Locate the cell with the specified text and output its (X, Y) center coordinate. 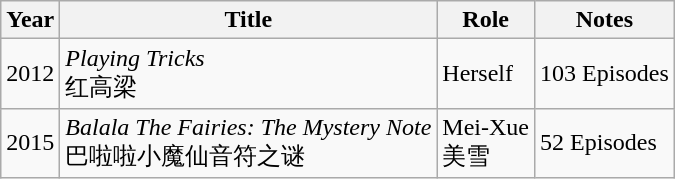
Herself (486, 74)
2012 (30, 74)
Playing Tricks红高梁 (248, 74)
Notes (605, 20)
Mei-Xue美雪 (486, 143)
Title (248, 20)
Role (486, 20)
52 Episodes (605, 143)
Year (30, 20)
Balala The Fairies: The Mystery Note巴啦啦小魔仙音符之谜 (248, 143)
2015 (30, 143)
103 Episodes (605, 74)
